Capture the cell that displays the provided text and extract its (X, Y) central coordinate. 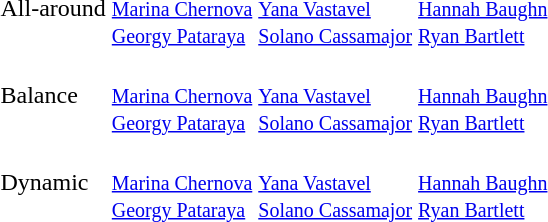
Marina ChernovaGeorgy Pataraya (182, 95)
Yana VastavelSolano Cassamajor (336, 95)
